From the cell containing the given text, extract its center point as [X, Y] coordinate. 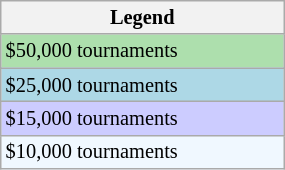
$50,000 tournaments [142, 51]
$25,000 tournaments [142, 85]
Legend [142, 17]
$15,000 tournaments [142, 118]
$10,000 tournaments [142, 152]
